Determine the (x, y) coordinate at the center of the cell enclosing the given text.  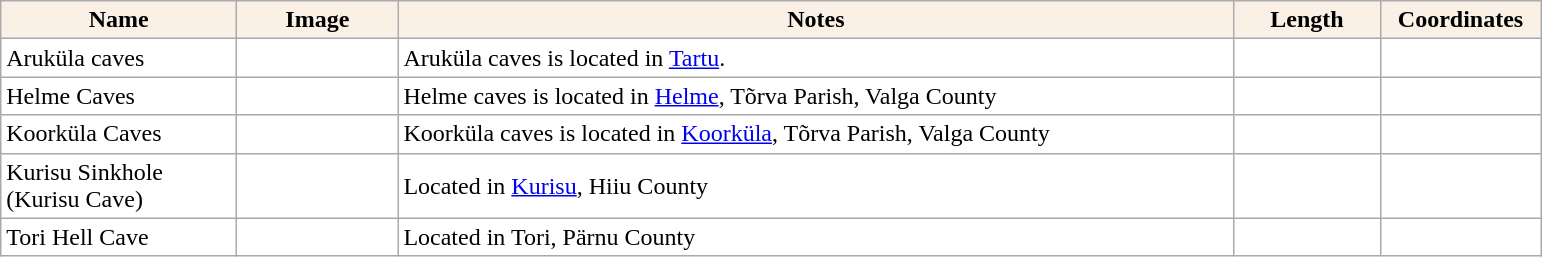
Located in Tori, Pärnu County (816, 237)
Helme caves is located in Helme, Tõrva Parish, Valga County (816, 96)
Located in Kurisu, Hiiu County (816, 186)
Tori Hell Cave (119, 237)
Length (1307, 20)
Helme Caves (119, 96)
Name (119, 20)
Koorküla caves is located in Koorküla, Tõrva Parish, Valga County (816, 134)
Kurisu Sinkhole (Kurisu Cave) (119, 186)
Aruküla caves (119, 58)
Aruküla caves is located in Tartu. (816, 58)
Image (318, 20)
Notes (816, 20)
Coordinates (1460, 20)
Koorküla Caves (119, 134)
